Detect which cell encompasses the target text, then output its [x, y] center coordinate. 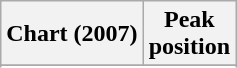
Peak position [189, 34]
Chart (2007) [72, 34]
